Extract the (x, y) coordinate from the center of the cell holding the provided text.  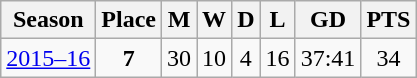
W (214, 20)
PTS (388, 20)
7 (129, 58)
Season (48, 20)
M (180, 20)
2015–16 (48, 58)
L (278, 20)
10 (214, 58)
34 (388, 58)
GD (328, 20)
16 (278, 58)
30 (180, 58)
37:41 (328, 58)
Place (129, 20)
4 (246, 58)
D (246, 20)
